Provide the [X, Y] coordinate of the cell's center where the given text is located.  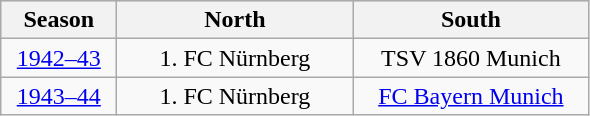
TSV 1860 Munich [471, 58]
FC Bayern Munich [471, 96]
Season [59, 20]
1943–44 [59, 96]
South [471, 20]
North [235, 20]
1942–43 [59, 58]
